From the cell containing the given text, extract its center point as [x, y] coordinate. 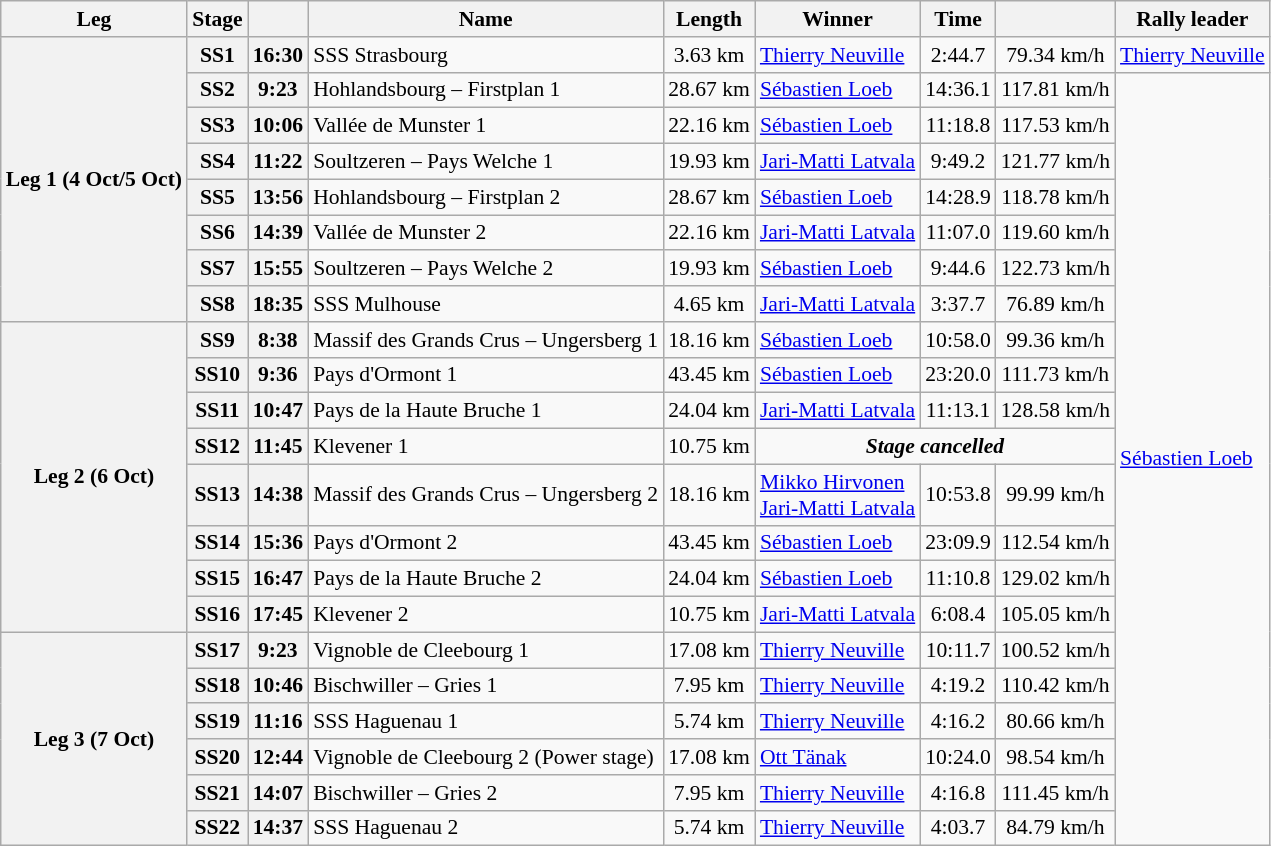
SS12 [217, 447]
12:44 [278, 757]
SS5 [217, 197]
Massif des Grands Crus – Ungersberg 1 [486, 340]
84.79 km/h [1056, 828]
10:06 [278, 126]
Vignoble de Cleebourg 2 (Power stage) [486, 757]
SS16 [217, 615]
Hohlandsbourg – Firstplan 2 [486, 197]
14:07 [278, 793]
9:49.2 [958, 162]
10:58.0 [958, 340]
14:37 [278, 828]
4:19.2 [958, 686]
SS14 [217, 543]
18:35 [278, 304]
SS15 [217, 579]
112.54 km/h [1056, 543]
100.52 km/h [1056, 650]
14:38 [278, 494]
Stage [217, 19]
Soultzeren – Pays Welche 1 [486, 162]
Pays d'Ormont 1 [486, 375]
Klevener 1 [486, 447]
13:56 [278, 197]
8:38 [278, 340]
Vallée de Munster 1 [486, 126]
Vallée de Munster 2 [486, 233]
Vignoble de Cleebourg 1 [486, 650]
SS11 [217, 411]
4:16.8 [958, 793]
Name [486, 19]
SS6 [217, 233]
SS4 [217, 162]
SS7 [217, 269]
76.89 km/h [1056, 304]
SS9 [217, 340]
11:16 [278, 722]
Leg 1 (4 Oct/5 Oct) [94, 180]
Winner [838, 19]
111.73 km/h [1056, 375]
Pays de la Haute Bruche 2 [486, 579]
10:46 [278, 686]
105.05 km/h [1056, 615]
128.58 km/h [1056, 411]
121.77 km/h [1056, 162]
80.66 km/h [1056, 722]
10:47 [278, 411]
23:09.9 [958, 543]
SS19 [217, 722]
4.65 km [709, 304]
11:13.1 [958, 411]
SSS Strasbourg [486, 55]
SS18 [217, 686]
SS8 [217, 304]
99.99 km/h [1056, 494]
11:18.8 [958, 126]
15:55 [278, 269]
SS22 [217, 828]
14:28.9 [958, 197]
Bischwiller – Gries 2 [486, 793]
6:08.4 [958, 615]
Leg [94, 19]
9:44.6 [958, 269]
Leg 2 (6 Oct) [94, 477]
23:20.0 [958, 375]
Rally leader [1192, 19]
16:47 [278, 579]
11:22 [278, 162]
Mikko Hirvonen Jari-Matti Latvala [838, 494]
Pays d'Ormont 2 [486, 543]
11:10.8 [958, 579]
SSS Haguenau 1 [486, 722]
Hohlandsbourg – Firstplan 1 [486, 90]
11:45 [278, 447]
14:36.1 [958, 90]
SSS Mulhouse [486, 304]
Time [958, 19]
11:07.0 [958, 233]
117.81 km/h [1056, 90]
SS10 [217, 375]
SS20 [217, 757]
3.63 km [709, 55]
10:24.0 [958, 757]
Klevener 2 [486, 615]
4:16.2 [958, 722]
117.53 km/h [1056, 126]
15:36 [278, 543]
122.73 km/h [1056, 269]
14:39 [278, 233]
9:36 [278, 375]
SS2 [217, 90]
SS1 [217, 55]
119.60 km/h [1056, 233]
16:30 [278, 55]
99.36 km/h [1056, 340]
SS17 [217, 650]
3:37.7 [958, 304]
Ott Tänak [838, 757]
17:45 [278, 615]
SS3 [217, 126]
Soultzeren – Pays Welche 2 [486, 269]
129.02 km/h [1056, 579]
110.42 km/h [1056, 686]
SS21 [217, 793]
Leg 3 (7 Oct) [94, 739]
79.34 km/h [1056, 55]
118.78 km/h [1056, 197]
10:11.7 [958, 650]
98.54 km/h [1056, 757]
2:44.7 [958, 55]
4:03.7 [958, 828]
Pays de la Haute Bruche 1 [486, 411]
SSS Haguenau 2 [486, 828]
Massif des Grands Crus – Ungersberg 2 [486, 494]
10:53.8 [958, 494]
Stage cancelled [935, 447]
111.45 km/h [1056, 793]
SS13 [217, 494]
Bischwiller – Gries 1 [486, 686]
Length [709, 19]
